Pinpoint the cell where the given text exists, returning its (X, Y) midpoint coordinate. 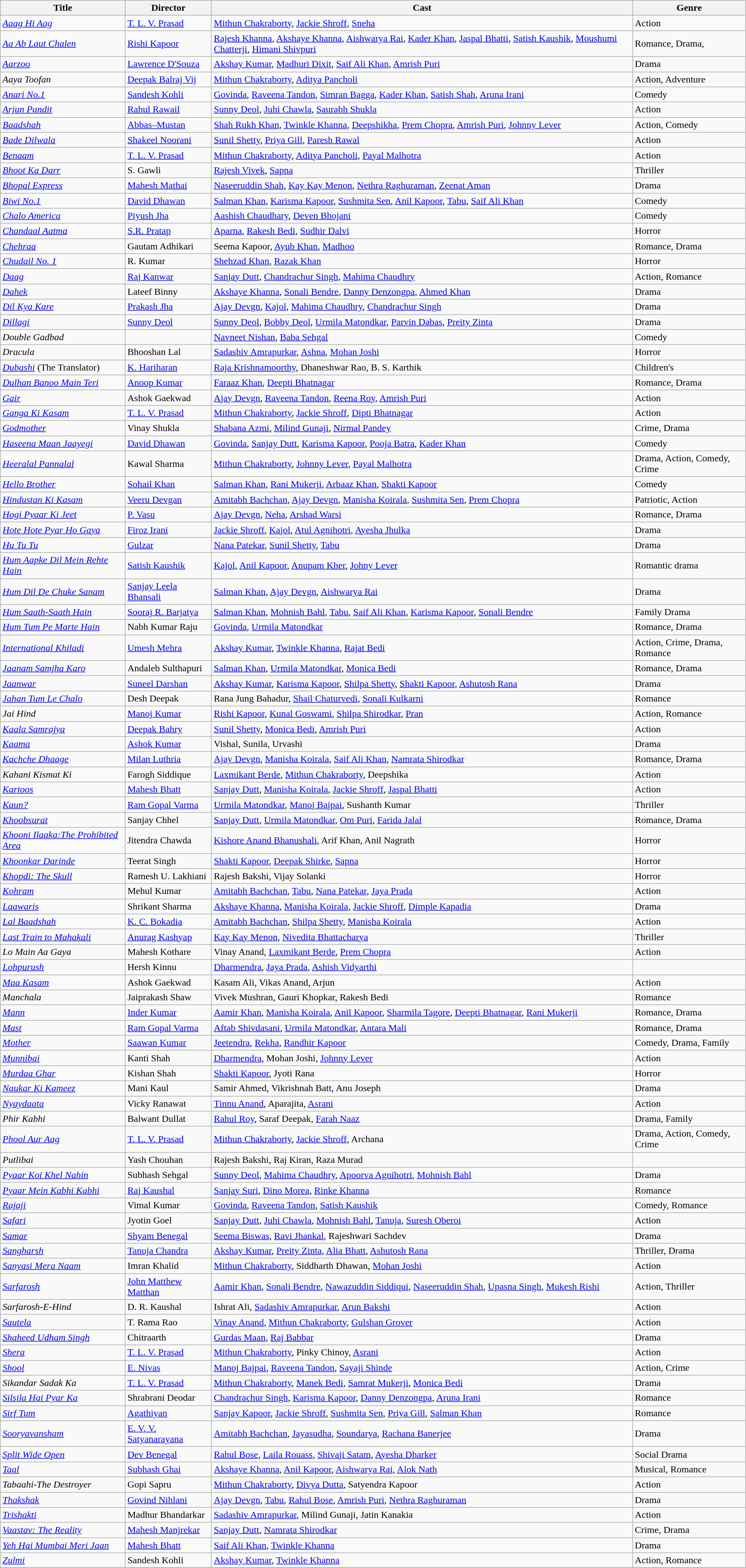
Lal Baadshah (63, 921)
Action, Crime (689, 1368)
Inder Kumar (168, 1013)
Hu Tu Tu (63, 545)
Split Wide Open (63, 1454)
Nana Patekar, Sunil Shetty, Tabu (422, 545)
Rajesh Vivek, Sapna (422, 170)
Laxmikant Berde, Mithun Chakraborty, Deepshika (422, 774)
Kishore Anand Bhanushali, Arif Khan, Anil Nagrath (422, 841)
Biwi No.1 (63, 200)
Sanjay Dutt, Urmila Matondkar, Om Puri, Farida Jalal (422, 820)
Gurdas Maan, Raj Babbar (422, 1337)
Mithun Chakraborty, Aditya Pancholi, Payal Malhotra (422, 155)
Tanuja Chandra (168, 1251)
Govinda, Urmila Matondkar (422, 627)
Sangharsh (63, 1251)
Shakti Kapoor, Jyoti Rana (422, 1073)
Sunil Shetty, Priya Gill, Paresh Rawal (422, 140)
Dev Benegal (168, 1454)
Shakeel Noorani (168, 140)
Tabaahi-The Destroyer (63, 1484)
Subhash Ghai (168, 1469)
Ajay Devgn, Kajol, Mahima Chaudhry, Chandrachur Singh (422, 307)
Kahani Kismat Ki (63, 774)
Shool (63, 1368)
Vivek Mushran, Gauri Khopkar, Rakesh Bedi (422, 998)
Laawaris (63, 906)
Trishakti (63, 1515)
Director (168, 8)
Khoonkar Darinde (63, 861)
Comedy, Romance (689, 1205)
Rajesh Bakshi, Vijay Solanki (422, 876)
Agathiyan (168, 1413)
Deepak Bahry (168, 729)
Firoz Irani (168, 530)
Amitabh Bachchan, Ajay Devgn, Manisha Koirala, Sushmita Sen, Prem Chopra (422, 500)
Kasam Ali, Vikas Anand, Arjun (422, 982)
Sanjay Dutt, Namrata Shirodkar (422, 1530)
Madhur Bhandarkar (168, 1515)
Hersh Kinnu (168, 967)
Bhoot Ka Darr (63, 170)
Rahul Bose, Laila Rouass, Shivaji Satam, Ayesha Dharker (422, 1454)
Children's (689, 367)
Sanjay Leela Bhansali (168, 591)
Mithun Chakraborty, Pinky Chinoy, Asrani (422, 1352)
Bhooshan Lal (168, 352)
Lawrence D'Souza (168, 64)
Genre (689, 8)
Sunny Deol (168, 322)
Shrikant Sharma (168, 906)
Tinnu Anand, Aparajita, Asrani (422, 1103)
Akshaye Khanna, Anil Kapoor, Aishwarya Rai, Alok Nath (422, 1469)
Last Train to Mahakali (63, 937)
Ajay Devgn, Raveena Tandon, Reena Roy, Amrish Puri (422, 398)
Gair (63, 398)
Pyaar Koi Khel Nahin (63, 1175)
Raja Krishnamoorthy, Dhaneshwar Rao, B. S. Karthik (422, 367)
Sarfarosh (63, 1287)
Yeh Hai Mumbai Meri Jaan (63, 1545)
Raj Kaushal (168, 1190)
Kartoos (63, 790)
Aamir Khan, Manisha Koirala, Anil Kapoor, Sharmila Tagore, Deepti Bhatnagar, Rani Mukerji (422, 1013)
Romance, Drama, (689, 44)
E. V. V. Satyanarayana (168, 1433)
Vaastav: The Reality (63, 1530)
Govinda, Raveena Tandon, Simran Bagga, Kader Khan, Satish Shah, Aruna Irani (422, 94)
Govinda, Raveena Tandon, Satish Kaushik (422, 1205)
Sohail Khan (168, 484)
Mithun Chakraborty, Aditya Pancholi (422, 79)
Kaun? (63, 805)
Dil Kya Kare (63, 307)
Khooni Ilaaka:The Prohibited Area (63, 841)
Akshay Kumar, Twinkle Khanna, Rajat Bedi (422, 648)
Jackie Shroff, Kajol, Atul Agnihotri, Ayesha Jhulka (422, 530)
Nabh Kumar Raju (168, 627)
Gulzar (168, 545)
Anurag Kashyap (168, 937)
Amitabh Bachchan, Jayasudha, Soundarya, Rachana Banerjee (422, 1433)
Prakash Jha (168, 307)
Abbas–Mustan (168, 125)
Mithun Chakraborty, Divya Dutta, Satyendra Kapoor (422, 1484)
Rahul Rawail (168, 110)
Ajay Devgn, Manisha Koirala, Saif Ali Khan, Namrata Shirodkar (422, 759)
Bhopal Express (63, 185)
Samar (63, 1235)
Hello Brother (63, 484)
D. R. Kaushal (168, 1307)
Hum Dil De Chuke Sanam (63, 591)
S.R. Pratap (168, 231)
Action, Crime, Drama, Romance (689, 648)
Mahesh Mathai (168, 185)
Sikandar Sadak Ka (63, 1383)
Dharmendra, Jaya Prada, Ashish Vidyarthi (422, 967)
Sooraj R. Barjatya (168, 612)
Chalo America (63, 216)
Chudail No. 1 (63, 261)
Ajay Devgn, Tabu, Rahul Bose, Amrish Puri, Nethra Raghuraman (422, 1500)
Chitraarth (168, 1337)
Ashok Kumar (168, 744)
Kawal Sharma (168, 464)
Zulmi (63, 1560)
Putlibai (63, 1160)
Akshay Kumar, Madhuri Dixit, Saif Ali Khan, Amrish Puri (422, 64)
Sirf Tum (63, 1413)
Raj Kanwar (168, 276)
Pyaar Mein Kabhi Kabhi (63, 1190)
Rajesh Bakshi, Raj Kiran, Raza Murad (422, 1160)
Subhash Sehgal (168, 1175)
Urmila Matondkar, Manoj Bajpai, Sushanth Kumar (422, 805)
Rajesh Khanna, Akshaye Khanna, Aishwarya Rai, Kader Khan, Jaspal Bhatti, Satish Kaushik, Moushumi Chatterji, Himani Shivpuri (422, 44)
S. Gawli (168, 170)
Akshaye Khanna, Manisha Koirala, Jackie Shroff, Dimple Kapadia (422, 906)
Khopdi: The Skull (63, 876)
Deepak Balraj Vij (168, 79)
Anari No.1 (63, 94)
Aamir Khan, Sonali Bendre, Nawazuddin Siddiqui, Naseeruddin Shah, Upasna Singh, Mukesh Rishi (422, 1287)
Mann (63, 1013)
Murdaa Ghar (63, 1073)
Hum Saath-Saath Hain (63, 612)
Aa Ab Laut Chalen (63, 44)
Mahesh Manjrekar (168, 1530)
Ishrat Ali, Sadashiv Amrapurkar, Arun Bakshi (422, 1307)
E. Nivas (168, 1368)
Safari (63, 1220)
Vinay Anand, Mithun Chakraborty, Gulshan Grover (422, 1322)
Akshaye Khanna, Sonali Bendre, Danny Denzongpa, Ahmed Khan (422, 292)
Jitendra Chawda (168, 841)
Mithun Chakraborty, Jackie Shroff, Sneha (422, 23)
Sanjay Dutt, Chandrachur Singh, Mahima Chaudhry (422, 276)
Chandrachur Singh, Karisma Kapoor, Danny Denzongpa, Aruna Irani (422, 1398)
Rajaji (63, 1205)
Naseeruddin Shah, Kay Kay Menon, Nethra Raghuraman, Zeenat Aman (422, 185)
Shah Rukh Khan, Twinkle Khanna, Deepshikha, Prem Chopra, Amrish Puri, Johnny Lever (422, 125)
Salman Khan, Mohnish Bahl, Tabu, Saif Ali Khan, Karisma Kapoor, Sonali Bendre (422, 612)
Andaleb Sulthapuri (168, 668)
Sunny Deol, Juhi Chawla, Saurabh Shukla (422, 110)
Salman Khan, Ajay Devgn, Aishwarya Rai (422, 591)
Gautam Adhikari (168, 246)
Godmother (63, 428)
Piyush Jha (168, 216)
Sadashiv Amrapurkar, Milind Gunaji, Jatin Kanakia (422, 1515)
Manoj Kumar (168, 713)
Manchala (63, 998)
Ajay Devgn, Neha, Arshad Warsi (422, 515)
Title (63, 8)
Mahesh Kothare (168, 952)
Suneel Darshan (168, 683)
Nyaydaata (63, 1103)
Navneet Nishan, Baba Sehgal (422, 337)
Phool Aur Aag (63, 1139)
Action, Comedy (689, 125)
Dharmendra, Mohan Joshi, Johnny Lever (422, 1058)
Mithun Chakraborty, Siddharth Dhawan, Mohan Joshi (422, 1266)
Saawan Kumar (168, 1043)
Sooryavansham (63, 1433)
Salman Khan, Rani Mukerji, Arbaaz Khan, Shakti Kapoor (422, 484)
Drama, Family (689, 1119)
Kohram (63, 891)
Mehul Kumar (168, 891)
Mithun Chakraborty, Manek Bedi, Samrat Mukerji, Monica Bedi (422, 1383)
Manoj Bajpai, Raveena Tandon, Sayaji Shinde (422, 1368)
Aaag Hi Aag (63, 23)
Jahan Tum Le Chalo (63, 698)
Jaanam Samjha Karo (63, 668)
Veeru Devgan (168, 500)
Benaam (63, 155)
Sanjay Dutt, Manisha Koirala, Jackie Shroff, Jaspal Bhatti (422, 790)
Saif Ali Khan, Twinkle Khanna (422, 1545)
Sunny Deol, Mahima Chaudhry, Apoorva Agnihotri, Mohnish Bahl (422, 1175)
Sarfarosh-E-Hind (63, 1307)
Hindustan Ki Kasam (63, 500)
Patriotic, Action (689, 500)
Aarzoo (63, 64)
Family Drama (689, 612)
Kajol, Anil Kapoor, Anupam Kher, Johny Lever (422, 566)
Satish Kaushik (168, 566)
Rishi Kapoor (168, 44)
Salman Khan, Urmila Matondkar, Monica Bedi (422, 668)
Hum Tum Pe Marte Hain (63, 627)
Ramesh U. Lakhiani (168, 876)
Daag (63, 276)
Amitabh Bachchan, Shilpa Shetty, Manisha Koirala (422, 921)
Vimal Kumar (168, 1205)
Imran Khalid (168, 1266)
Silsila Hai Pyar Ka (63, 1398)
Akshay Kumar, Twinkle Khanna (422, 1560)
Action, Thriller (689, 1287)
Farogh Siddique (168, 774)
Govind Nihlani (168, 1500)
Lateef Binny (168, 292)
Shrabrani Deodar (168, 1398)
T. Rama Rao (168, 1322)
Arjun Pandit (63, 110)
Faraaz Khan, Deepti Bhatnagar (422, 382)
Seema Kapoor, Ayub Khan, Madhoo (422, 246)
K. C. Bokadia (168, 921)
Khoobsurat (63, 820)
Sautela (63, 1322)
Lo Main Aa Gaya (63, 952)
Social Drama (689, 1454)
Mani Kaul (168, 1088)
Shabana Azmi, Milind Gunaji, Nirmal Pandey (422, 428)
Govinda, Sanjay Dutt, Karisma Kapoor, Pooja Batra, Kader Khan (422, 443)
Thakshak (63, 1500)
Thriller, Drama (689, 1251)
Balwant Dullat (168, 1119)
Double Gadbad (63, 337)
Dubashi (The Translator) (63, 367)
Chehraa (63, 246)
Shakti Kapoor, Deepak Shirke, Sapna (422, 861)
Ganga Ki Kasam (63, 413)
Akshay Kumar, Preity Zinta, Alia Bhatt, Ashutosh Rana (422, 1251)
Rana Jung Bahadur, Shail Chaturvedi, Sonali Kulkarni (422, 698)
Dillagi (63, 322)
Kanti Shah (168, 1058)
Naukar Ki Kameez (63, 1088)
Milan Luthria (168, 759)
Salman Khan, Karisma Kapoor, Sushmita Sen, Anil Kapoor, Tabu, Saif Ali Khan (422, 200)
Sanjay Dutt, Juhi Chawla, Mohnish Bahl, Tanuja, Suresh Oberoi (422, 1220)
Comedy, Drama, Family (689, 1043)
Dulhan Banoo Main Teri (63, 382)
Dracula (63, 352)
Shaheed Udham Singh (63, 1337)
Aaya Toofan (63, 79)
Mithun Chakraborty, Jackie Shroff, Dipti Bhatnagar (422, 413)
Mast (63, 1028)
Sanyasi Mera Naam (63, 1266)
Vicky Ranawat (168, 1103)
Kachche Dhaage (63, 759)
Gopi Sapru (168, 1484)
Desh Deepak (168, 698)
John Matthew Matthan (168, 1287)
K. Hariharan (168, 367)
Mithun Chakraborty, Jackie Shroff, Archana (422, 1139)
Action, Adventure (689, 79)
Akshay Kumar, Karisma Kapoor, Shilpa Shetty, Shakti Kapoor, Ashutosh Rana (422, 683)
Umesh Mehra (168, 648)
Haseena Maan Jaayegi (63, 443)
Baadshah (63, 125)
Romantic drama (689, 566)
Aftab Shivdasani, Urmila Matondkar, Antara Mali (422, 1028)
Hum Aapke Dil Mein Rehte Hain (63, 566)
Rishi Kapoor, Kunal Goswami, Shilpa Shirodkar, Pran (422, 713)
Taal (63, 1469)
Jaanwar (63, 683)
Sunil Shetty, Monica Bedi, Amrish Puri (422, 729)
Jaiprakash Shaw (168, 998)
Teerat Singh (168, 861)
Shehzad Khan, Razak Khan (422, 261)
Heeralal Pannalal (63, 464)
Mother (63, 1043)
Munnibai (63, 1058)
Sunny Deol, Bobby Deol, Urmila Matondkar, Parvin Dabas, Preity Zinta (422, 322)
Dahek (63, 292)
Phir Kabhi (63, 1119)
Anoop Kumar (168, 382)
Maa Kasam (63, 982)
P. Vasu (168, 515)
Sanjay Kapoor, Jackie Shroff, Sushmita Sen, Priya Gill, Salman Khan (422, 1413)
Shyam Benegal (168, 1235)
Mithun Chakraborty, Johnny Lever, Payal Malhotra (422, 464)
Jai Hind (63, 713)
Jeetendra, Rekha, Randhir Kapoor (422, 1043)
Chandaal Aatma (63, 231)
Vinay Anand, Laxmikant Berde, Prem Chopra (422, 952)
Aparna, Rakesh Bedi, Sudhir Dalvi (422, 231)
Shera (63, 1352)
Lohpurush (63, 967)
Kaala Samrajya (63, 729)
Sadashiv Amrapurkar, Ashna, Mohan Joshi (422, 352)
Musical, Romance (689, 1469)
Aashish Chaudhary, Deven Bhojani (422, 216)
Kishan Shah (168, 1073)
Hogi Pyaar Ki Jeet (63, 515)
Bade Dilwala (63, 140)
R. Kumar (168, 261)
Kay Kay Menon, Nivedita Bhattacharya (422, 937)
Rahul Roy, Saraf Deepak, Farah Naaz (422, 1119)
Seema Biswas, Ravi Jhankal, Rajeshwari Sachdev (422, 1235)
Vinay Shukla (168, 428)
Jyotin Goel (168, 1220)
Kaama (63, 744)
Amitabh Bachchan, Tabu, Nana Patekar, Jaya Prada (422, 891)
Samir Ahmed, Vikrishnah Batt, Anu Joseph (422, 1088)
Vishal, Sunila, Urvashi (422, 744)
International Khiladi (63, 648)
Hote Hote Pyar Ho Gaya (63, 530)
Sanjay Chhel (168, 820)
Yash Chouhan (168, 1160)
Cast (422, 8)
Sanjay Suri, Dino Morea, Rinke Khanna (422, 1190)
